Scan for the cell matching the given text and deliver its (X, Y) coordinate at center. 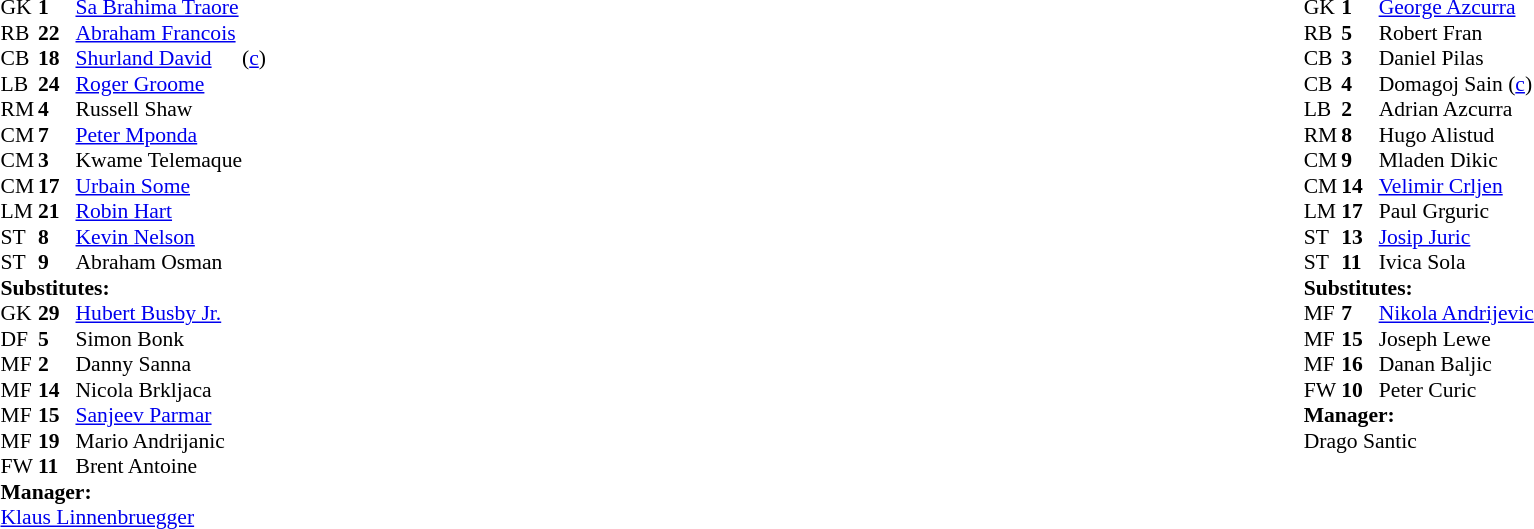
Josip Juric (1456, 237)
Velimir Crljen (1456, 186)
DF (19, 339)
Urbain Some (160, 186)
10 (1360, 390)
Daniel Pilas (1456, 59)
Kevin Nelson (160, 237)
Nikola Andrijevic (1456, 313)
Brent Antoine (160, 467)
Sanjeev Parmar (160, 415)
Danny Sanna (160, 365)
Adrian Azcurra (1456, 109)
21 (57, 211)
13 (1360, 237)
Russell Shaw (160, 109)
29 (57, 313)
Roger Groome (160, 84)
Mladen Dikic (1456, 161)
Kwame Telemaque (160, 161)
Robin Hart (160, 211)
22 (57, 33)
Drago Santic (1419, 441)
24 (57, 84)
16 (1360, 365)
Robert Fran (1456, 33)
Peter Mponda (160, 135)
GK (19, 313)
Peter Curic (1456, 390)
Joseph Lewe (1456, 339)
(c) (254, 59)
Danan Baljic (1456, 365)
Ivica Sola (1456, 263)
Abraham Francois (160, 33)
Domagoj Sain (c) (1456, 84)
19 (57, 441)
Hugo Alistud (1456, 135)
Shurland David (160, 59)
Paul Grguric (1456, 211)
Abraham Osman (160, 263)
18 (57, 59)
Hubert Busby Jr. (160, 313)
Nicola Brkljaca (160, 390)
Simon Bonk (160, 339)
Mario Andrijanic (160, 441)
